Find where the given text appears and provide that cell's center as (X, Y) coordinate. 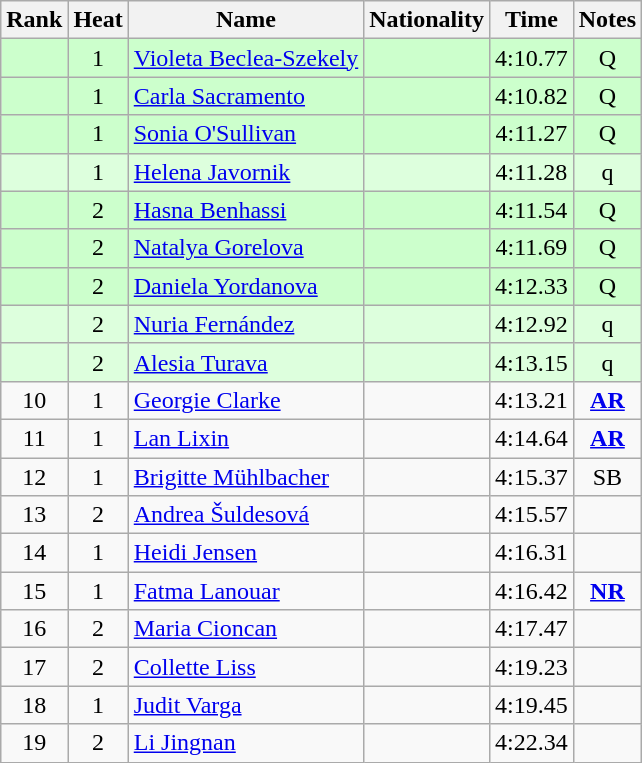
Time (531, 20)
Fatma Lanouar (246, 591)
4:17.47 (531, 629)
Daniela Yordanova (246, 286)
4:11.28 (531, 172)
4:22.34 (531, 743)
4:12.33 (531, 286)
Heidi Jensen (246, 553)
Heat (98, 20)
Andrea Šuldesová (246, 515)
Judit Varga (246, 705)
Violeta Beclea-Szekely (246, 58)
Brigitte Mühlbacher (246, 477)
Notes (607, 20)
Rank (34, 20)
4:13.15 (531, 362)
Natalya Gorelova (246, 248)
18 (34, 705)
NR (607, 591)
4:12.92 (531, 324)
4:16.31 (531, 553)
Nationality (427, 20)
4:10.77 (531, 58)
15 (34, 591)
14 (34, 553)
4:13.21 (531, 400)
Nuria Fernández (246, 324)
Maria Cioncan (246, 629)
Li Jingnan (246, 743)
10 (34, 400)
4:19.23 (531, 667)
Carla Sacramento (246, 96)
11 (34, 438)
4:15.57 (531, 515)
4:14.64 (531, 438)
Georgie Clarke (246, 400)
4:10.82 (531, 96)
4:11.27 (531, 134)
Alesia Turava (246, 362)
SB (607, 477)
Sonia O'Sullivan (246, 134)
12 (34, 477)
Lan Lixin (246, 438)
4:11.54 (531, 210)
16 (34, 629)
Collette Liss (246, 667)
19 (34, 743)
13 (34, 515)
17 (34, 667)
4:15.37 (531, 477)
4:11.69 (531, 248)
Name (246, 20)
4:19.45 (531, 705)
Hasna Benhassi (246, 210)
4:16.42 (531, 591)
Helena Javornik (246, 172)
